For the text-containing cell, return its midpoint in (x, y) coordinate format. 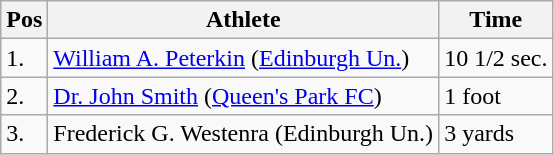
10 1/2 sec. (496, 58)
Pos (24, 20)
1 foot (496, 96)
Frederick G. Westenra (Edinburgh Un.) (244, 134)
3. (24, 134)
2. (24, 96)
Athlete (244, 20)
William A. Peterkin (Edinburgh Un.) (244, 58)
3 yards (496, 134)
1. (24, 58)
Dr. John Smith (Queen's Park FC) (244, 96)
Time (496, 20)
